Search for the cell housing the specified text and yield its [X, Y] center coordinate. 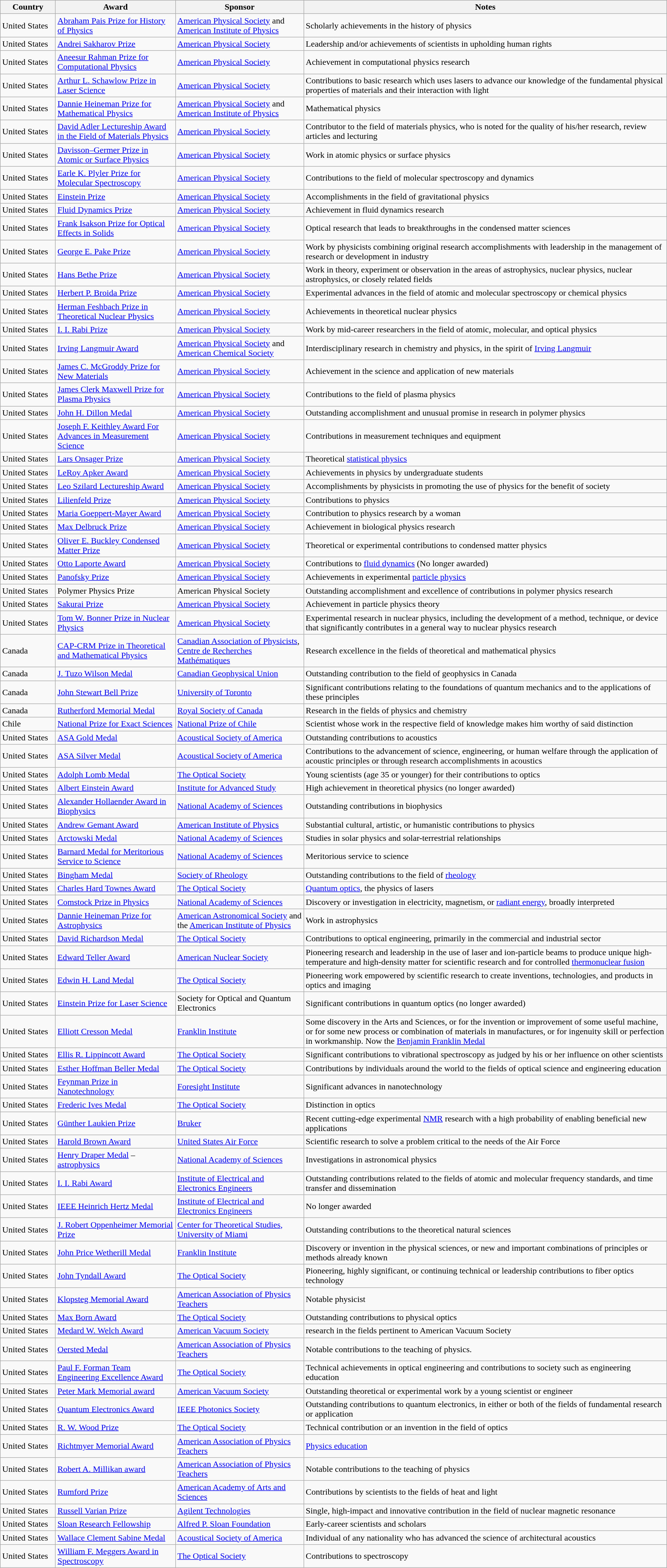
Contributions to optical engineering, primarily in the commercial and industrial sector [485, 939]
Society for Optical and Quantum Electronics [239, 1004]
Lars Onsager Prize [115, 459]
Albert Einstein Award [115, 788]
Einstein Prize for Laser Science [115, 1004]
Foresight Institute [239, 1086]
American Nuclear Society [239, 957]
Significant contributions to vibrational spectroscopy as judged by his or her influence on other scientists [485, 1054]
Award [115, 7]
Theoretical statistical physics [485, 459]
I. I. Rabi Award [115, 1183]
Research in the fields of physics and chemistry [485, 710]
IEEE Heinrich Hertz Medal [115, 1207]
Pioneering work empowered by scientific research to create inventions, technologies, and products in optics and imaging [485, 980]
Interdisciplinary research in chemistry and physics, in the spirit of Irving Langmuir [485, 348]
National Prize for Exact Sciences [115, 724]
Sakurai Prize [115, 604]
Herbert P. Broida Prize [115, 293]
Technical contribution or an invention in the field of optics [485, 1427]
Adolph Lomb Medal [115, 774]
Leadership and/or achievements of scientists in upholding human rights [485, 44]
Theoretical or experimental contributions to condensed matter physics [485, 545]
I. I. Rabi Prize [115, 330]
Comstock Prize in Physics [115, 902]
George E. Pake Prize [115, 251]
Recent cutting-edge experimental NMR research with a high probability of enabling beneficial new applications [485, 1123]
Work by physicists combining original research accomplishments with leadership in the management of research or development in industry [485, 251]
Medard W. Welch Award [115, 1331]
Wallace Clement Sabine Medal [115, 1538]
Davisson–Germer Prize in Atomic or Surface Physics [115, 155]
Outstanding accomplishment and excellence of contributions in polymer physics research [485, 591]
Studies in solar physics and solar-terrestrial relationships [485, 838]
Oersted Medal [115, 1349]
Outstanding contributions to quantum electronics, in either or both of the fields of fundamental research or application [485, 1409]
Achievement in the science and application of new materials [485, 371]
Irving Langmuir Award [115, 348]
Edward Teller Award [115, 957]
Joseph F. Keithley Award For Advances in Measurement Science [115, 436]
Achievement in biological physics research [485, 527]
Notable contributions to the teaching of physics. [485, 1349]
Sloan Research Fellowship [115, 1524]
Henry Draper Medal – astrophysics [115, 1160]
Russell Varian Prize [115, 1511]
Panofsky Prize [115, 577]
Tom W. Bonner Prize in Nuclear Physics [115, 622]
Achievements in physics by undergraduate students [485, 473]
Substantial cultural, artistic, or humanistic contributions to physics [485, 824]
IEEE Photonics Society [239, 1409]
Achievement in computational physics research [485, 62]
Accomplishments in the field of gravitational physics [485, 196]
Quantum Electronics Award [115, 1409]
Center for Theoretical Studies, University of Miami [239, 1229]
Chile [28, 724]
LeRoy Apker Award [115, 473]
Contributions to the field of plasma physics [485, 395]
Andrew Gemant Award [115, 824]
Scholarly achievements in the history of physics [485, 26]
J. Robert Oppenheimer Memorial Prize [115, 1229]
Bingham Medal [115, 875]
Discovery or investigation in electricity, magnetism, or radiant energy, broadly interpreted [485, 902]
John Tyndall Award [115, 1276]
Bruker [239, 1123]
Significant contributions relating to the foundations of quantum mechanics and to the applications of these principles [485, 692]
American Physical Society and American Chemical Society [239, 348]
Mathematical physics [485, 108]
David Richardson Medal [115, 939]
American Academy of Arts and Sciences [239, 1492]
Contributions to physics [485, 500]
Royal Society of Canada [239, 710]
John Stewart Bell Prize [115, 692]
Contributions by individuals around the world to the fields of optical science and engineering education [485, 1068]
Maria Goeppert-Mayer Award [115, 513]
Optical research that leads to breakthroughs in the condensed matter sciences [485, 228]
Research excellence in the fields of theoretical and mathematical physics [485, 651]
Achievement in particle physics theory [485, 604]
Technical achievements in optical engineering and contributions to society such as engineering education [485, 1372]
Outstanding contributions to acoustics [485, 738]
Einstein Prize [115, 196]
Work in astrophysics [485, 920]
Achievements in theoretical nuclear physics [485, 311]
National Prize of Chile [239, 724]
Work in theory, experiment or observation in the areas of astrophysics, nuclear physics, nuclear astrophysics, or closely related fields [485, 275]
Alfred P. Sloan Foundation [239, 1524]
Dannie Heineman Prize for Mathematical Physics [115, 108]
Robert A. Millikan award [115, 1469]
William F. Meggers Award in Spectroscopy [115, 1556]
Rutherford Memorial Medal [115, 710]
Contributions by scientists to the fields of heat and light [485, 1492]
Institute for Advanced Study [239, 788]
Work by mid-career researchers in the field of atomic, molecular, and optical physics [485, 330]
Dannie Heineman Prize for Astrophysics [115, 920]
John Price Wetherill Medal [115, 1253]
ASA Silver Medal [115, 756]
Quantum optics, the physics of lasers [485, 889]
Outstanding contribution to the field of geophysics in Canada [485, 674]
Abraham Pais Prize for History of Physics [115, 26]
Contributor to the field of materials physics, who is noted for the quality of his/her research, review articles and lecturing [485, 132]
Country [28, 7]
Scientific research to solve a problem critical to the needs of the Air Force [485, 1142]
Pioneering, highly significant, or continuing technical or leadership contributions to fiber optics technology [485, 1276]
Harold Brown Award [115, 1142]
Arthur L. Schawlow Prize in Laser Science [115, 85]
Leo Szilard Lectureship Award [115, 486]
Distinction in optics [485, 1105]
Notable contributions to the teaching of physics [485, 1469]
Herman Feshbach Prize in Theoretical Nuclear Physics [115, 311]
Experimental advances in the field of atomic and molecular spectroscopy or chemical physics [485, 293]
Sponsor [239, 7]
Canadian Association of Physicists, Centre de Recherches Mathématiques [239, 651]
Single, high-impact and innovative contribution in the field of nuclear magnetic resonance [485, 1511]
Otto Laporte Award [115, 564]
John H. Dillon Medal [115, 413]
Outstanding theoretical or experimental work by a young scientist or engineer [485, 1391]
Frank Isakson Prize for Optical Effects in Solids [115, 228]
University of Toronto [239, 692]
Meritorious service to science [485, 857]
Richtmyer Memorial Award [115, 1446]
Contributions in measurement techniques and equipment [485, 436]
Canadian Geophysical Union [239, 674]
High achievement in theoretical physics (no longer awarded) [485, 788]
ASA Gold Medal [115, 738]
Outstanding contributions to the theoretical natural sciences [485, 1229]
Outstanding contributions in biophysics [485, 806]
Contributions to fluid dynamics (No longer awarded) [485, 564]
Society of Rheology [239, 875]
Young scientists (age 35 or younger) for their contributions to optics [485, 774]
Klopsteg Memorial Award [115, 1299]
Aneesur Rahman Prize for Computational Physics [115, 62]
James Clerk Maxwell Prize for Plasma Physics [115, 395]
CAP-CRM Prize in Theoretical and Mathematical Physics [115, 651]
Max Delbruck Prize [115, 527]
Hans Bethe Prize [115, 275]
United States Air Force [239, 1142]
Günther Laukien Prize [115, 1123]
Alexander Hollaender Award in Biophysics [115, 806]
Fluid Dynamics Prize [115, 210]
Outstanding contributions to physical optics [485, 1317]
Investigations in astronomical physics [485, 1160]
R. W. Wood Prize [115, 1427]
Agilent Technologies [239, 1511]
Elliott Cresson Medal [115, 1031]
Arctowski Medal [115, 838]
Achievement in fluid dynamics research [485, 210]
Outstanding accomplishment and unusual promise in research in polymer physics [485, 413]
Contributions to spectroscopy [485, 1556]
David Adler Lectureship Award in the Field of Materials Physics [115, 132]
Outstanding contributions related to the fields of atomic and molecular frequency standards, and time transfer and dissemination [485, 1183]
American Institute of Physics [239, 824]
Edwin H. Land Medal [115, 980]
Significant advances in nanotechnology [485, 1086]
Individual of any nationality who has advanced the science of architectural acoustics [485, 1538]
Esther Hoffman Beller Medal [115, 1068]
Notable physicist [485, 1299]
Charles Hard Townes Award [115, 889]
Earle K. Plyler Prize for Molecular Spectroscopy [115, 178]
American Astronomical Society and the American Institute of Physics [239, 920]
Paul F. Forman Team Engineering Excellence Award [115, 1372]
Peter Mark Memorial award [115, 1391]
J. Tuzo Wilson Medal [115, 674]
Achievements in experimental particle physics [485, 577]
Discovery or invention in the physical sciences, or new and important combinations of principles or methods already known [485, 1253]
Ellis R. Lippincott Award [115, 1054]
Work in atomic physics or surface physics [485, 155]
No longer awarded [485, 1207]
Contribution to physics research by a woman [485, 513]
Significant contributions in quantum optics (no longer awarded) [485, 1004]
Feynman Prize in Nanotechnology [115, 1086]
Polymer Physics Prize [115, 591]
Physics education [485, 1446]
Accomplishments by physicists in promoting the use of physics for the benefit of society [485, 486]
Frederic Ives Medal [115, 1105]
Max Born Award [115, 1317]
Oliver E. Buckley Condensed Matter Prize [115, 545]
James C. McGroddy Prize for New Materials [115, 371]
Notes [485, 7]
Andrei Sakharov Prize [115, 44]
Outstanding contributions to the field of rheology [485, 875]
research in the fields pertinent to American Vacuum Society [485, 1331]
Contributions to the field of molecular spectroscopy and dynamics [485, 178]
Rumford Prize [115, 1492]
Barnard Medal for Meritorious Service to Science [115, 857]
Scientist whose work in the respective field of knowledge makes him worthy of said distinction [485, 724]
Lilienfeld Prize [115, 500]
Early-career scientists and scholars [485, 1524]
